Scan for the cell matching the given text and deliver its [x, y] coordinate at center. 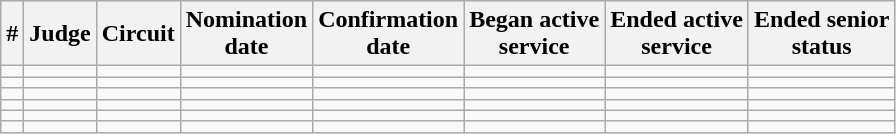
Began activeservice [534, 34]
Ended activeservice [677, 34]
Ended seniorstatus [821, 34]
Nominationdate [246, 34]
Confirmationdate [388, 34]
# [12, 34]
Judge [60, 34]
Circuit [138, 34]
